Return the [x, y] coordinate for the center point of the cell that contains the specified text.  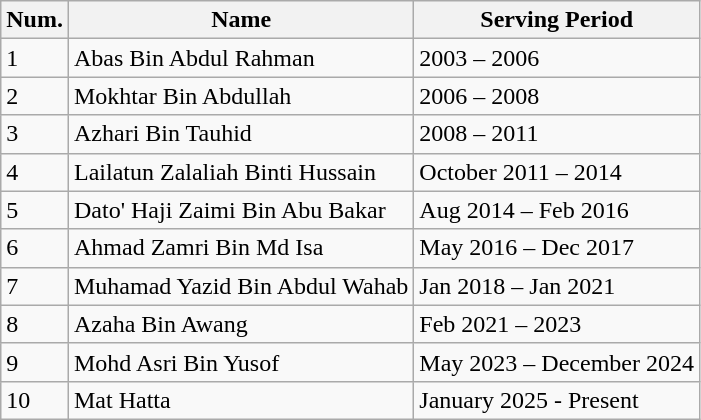
Dato' Haji Zaimi Bin Abu Bakar [240, 210]
Feb 2021 – 2023 [557, 324]
Jan 2018 – Jan 2021 [557, 286]
October 2011 – 2014 [557, 172]
Abas Bin Abdul Rahman [240, 58]
2006 – 2008 [557, 96]
Mat Hatta [240, 400]
8 [35, 324]
5 [35, 210]
2008 – 2011 [557, 134]
Azaha Bin Awang [240, 324]
May 2016 – Dec 2017 [557, 248]
Mohd Asri Bin Yusof [240, 362]
3 [35, 134]
Azhari Bin Tauhid [240, 134]
Serving Period [557, 20]
Muhamad Yazid Bin Abdul Wahab [240, 286]
May 2023 – December 2024 [557, 362]
Num. [35, 20]
Ahmad Zamri Bin Md Isa [240, 248]
Lailatun Zalaliah Binti Hussain [240, 172]
1 [35, 58]
Aug 2014 – Feb 2016 [557, 210]
2003 – 2006 [557, 58]
10 [35, 400]
7 [35, 286]
2 [35, 96]
4 [35, 172]
6 [35, 248]
Name [240, 20]
9 [35, 362]
January 2025 - Present [557, 400]
Mokhtar Bin Abdullah [240, 96]
